Identify which cell holds the provided text, then report its (X, Y) central coordinate. 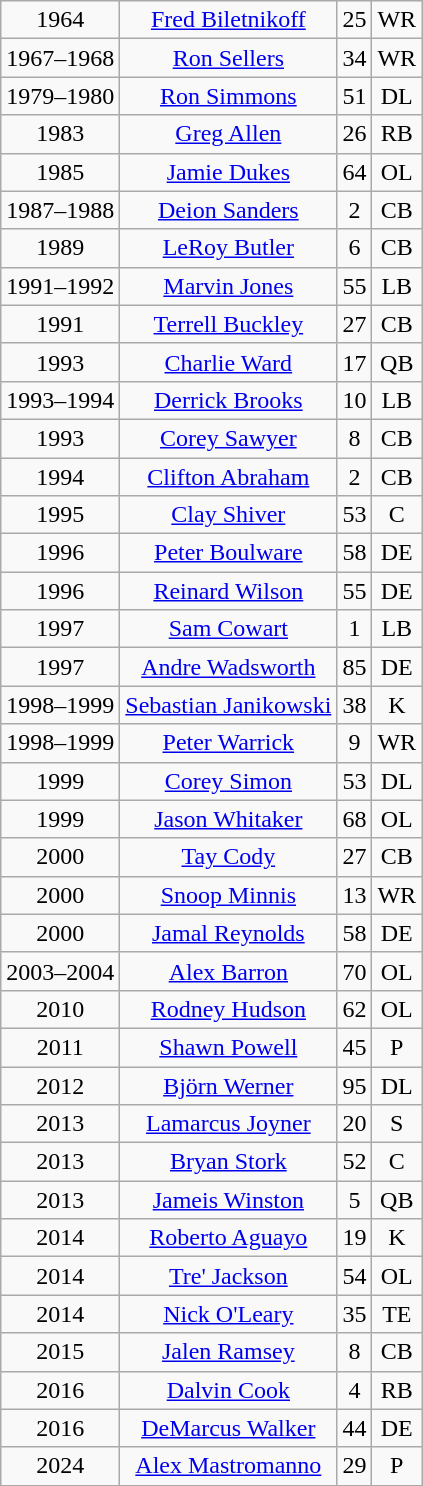
Deion Sanders (228, 210)
Rodney Hudson (228, 1009)
62 (354, 1009)
1989 (60, 248)
Corey Simon (228, 781)
1983 (60, 134)
6 (354, 248)
Corey Sawyer (228, 438)
25 (354, 20)
1967–1968 (60, 58)
34 (354, 58)
Andre Wadsworth (228, 667)
Fred Biletnikoff (228, 20)
LeRoy Butler (228, 248)
4 (354, 1390)
29 (354, 1466)
52 (354, 1162)
9 (354, 743)
85 (354, 667)
35 (354, 1314)
1987–1988 (60, 210)
DeMarcus Walker (228, 1428)
70 (354, 971)
Jamie Dukes (228, 172)
1964 (60, 20)
95 (354, 1085)
Ron Sellers (228, 58)
26 (354, 134)
Marvin Jones (228, 286)
51 (354, 96)
Alex Barron (228, 971)
TE (397, 1314)
45 (354, 1047)
Jason Whitaker (228, 819)
Jameis Winston (228, 1200)
2010 (60, 1009)
1979–1980 (60, 96)
2015 (60, 1352)
2011 (60, 1047)
Greg Allen (228, 134)
38 (354, 705)
Tre' Jackson (228, 1276)
Clay Shiver (228, 515)
10 (354, 400)
Reinard Wilson (228, 591)
1994 (60, 477)
Snoop Minnis (228, 895)
Jalen Ramsey (228, 1352)
Tay Cody (228, 857)
1995 (60, 515)
Peter Warrick (228, 743)
Peter Boulware (228, 553)
5 (354, 1200)
1991 (60, 324)
S (397, 1124)
Dalvin Cook (228, 1390)
Alex Mastromanno (228, 1466)
Sebastian Janikowski (228, 705)
64 (354, 172)
Jamal Reynolds (228, 933)
68 (354, 819)
1985 (60, 172)
Shawn Powell (228, 1047)
2012 (60, 1085)
Nick O'Leary (228, 1314)
Derrick Brooks (228, 400)
54 (354, 1276)
Ron Simmons (228, 96)
Roberto Aguayo (228, 1238)
Sam Cowart (228, 629)
Björn Werner (228, 1085)
Terrell Buckley (228, 324)
Bryan Stork (228, 1162)
1991–1992 (60, 286)
17 (354, 362)
Lamarcus Joyner (228, 1124)
Charlie Ward (228, 362)
2003–2004 (60, 971)
19 (354, 1238)
1993–1994 (60, 400)
13 (354, 895)
20 (354, 1124)
44 (354, 1428)
Clifton Abraham (228, 477)
1 (354, 629)
2024 (60, 1466)
